Locate the cell with the specified text and output its (x, y) center coordinate. 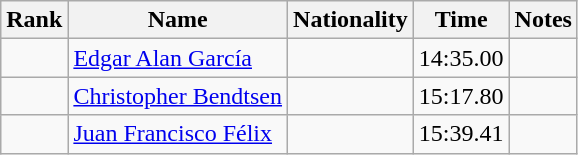
Name (178, 20)
Nationality (351, 20)
14:35.00 (461, 58)
Juan Francisco Félix (178, 134)
Christopher Bendtsen (178, 96)
15:17.80 (461, 96)
Rank (34, 20)
Time (461, 20)
Edgar Alan García (178, 58)
Notes (543, 20)
15:39.41 (461, 134)
